Determine the (X, Y) coordinate at the center of the cell enclosing the given text.  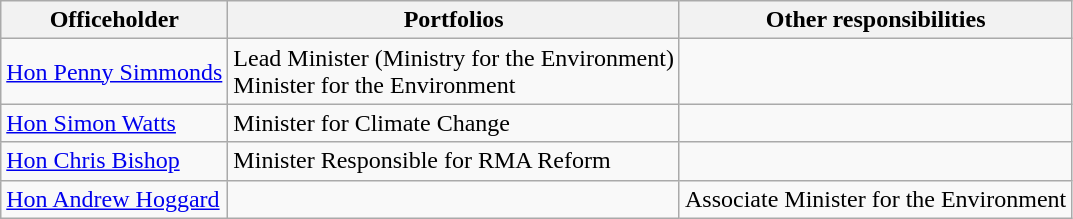
Hon Andrew Hoggard (114, 199)
Hon Penny Simmonds (114, 72)
Associate Minister for the Environment (875, 199)
Minister for Climate Change (454, 123)
Portfolios (454, 20)
Officeholder (114, 20)
Lead Minister (Ministry for the Environment)Minister for the Environment (454, 72)
Minister Responsible for RMA Reform (454, 161)
Hon Chris Bishop (114, 161)
Other responsibilities (875, 20)
Hon Simon Watts (114, 123)
